Locate the cell with the specified text and output its [X, Y] center coordinate. 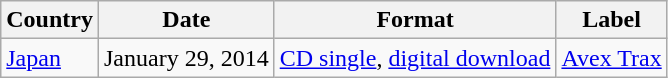
Label [612, 20]
Avex Trax [612, 58]
CD single, digital download [415, 58]
Format [415, 20]
Date [186, 20]
Country [50, 20]
January 29, 2014 [186, 58]
Japan [50, 58]
